Capture the cell that displays the provided text and extract its (x, y) central coordinate. 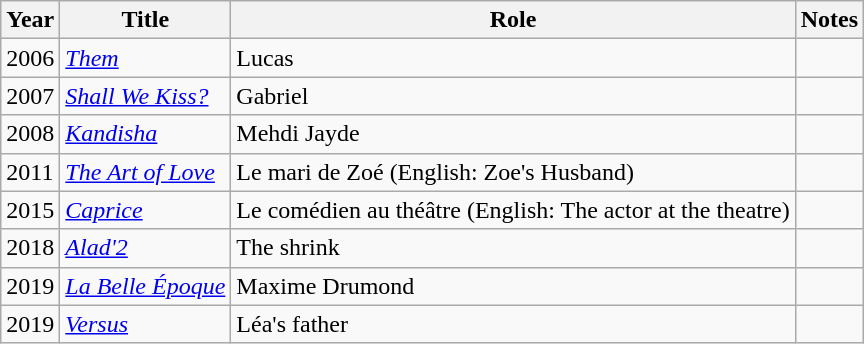
Maxime Drumond (513, 286)
Gabriel (513, 96)
2006 (30, 58)
Caprice (146, 210)
Them (146, 58)
2015 (30, 210)
Lucas (513, 58)
Versus (146, 324)
Notes (829, 20)
Léa's father (513, 324)
Alad'2 (146, 248)
2008 (30, 134)
2018 (30, 248)
The Art of Love (146, 172)
2011 (30, 172)
Role (513, 20)
Le comédien au théâtre (English: The actor at the theatre) (513, 210)
Shall We Kiss? (146, 96)
Kandisha (146, 134)
Mehdi Jayde (513, 134)
Le mari de Zoé (English: Zoe's Husband) (513, 172)
La Belle Époque (146, 286)
2007 (30, 96)
Year (30, 20)
The shrink (513, 248)
Title (146, 20)
